Provide the [x, y] coordinate of the cell's center where the given text is located.  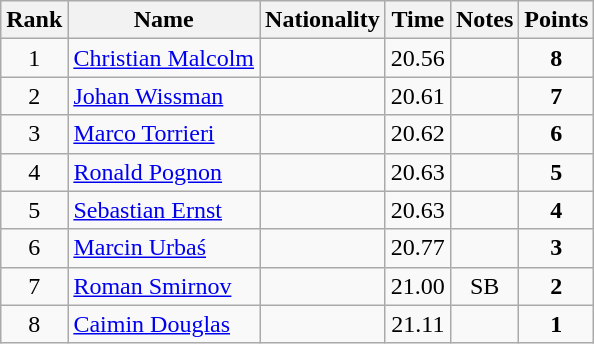
20.61 [418, 96]
Christian Malcolm [164, 58]
Notes [484, 20]
Rank [34, 20]
20.77 [418, 248]
Roman Smirnov [164, 286]
Points [556, 20]
Caimin Douglas [164, 324]
SB [484, 286]
Marco Torrieri [164, 134]
Nationality [323, 20]
Sebastian Ernst [164, 210]
Name [164, 20]
Time [418, 20]
Johan Wissman [164, 96]
Ronald Pognon [164, 172]
20.62 [418, 134]
21.11 [418, 324]
Marcin Urbaś [164, 248]
20.56 [418, 58]
21.00 [418, 286]
